Identify which cell holds the provided text, then report its (X, Y) central coordinate. 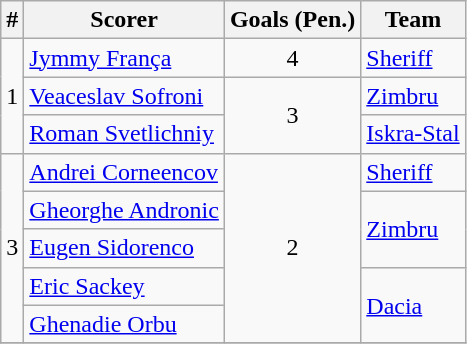
Andrei Corneencov (124, 172)
Veaceslav Sofroni (124, 96)
4 (292, 58)
Dacia (413, 305)
Scorer (124, 20)
Iskra-Stal (413, 134)
Jymmy França (124, 58)
Eugen Sidorenco (124, 248)
Team (413, 20)
Eric Sackey (124, 286)
Goals (Pen.) (292, 20)
Gheorghe Andronic (124, 210)
2 (292, 248)
1 (12, 96)
Ghenadie Orbu (124, 324)
# (12, 20)
Roman Svetlichniy (124, 134)
